From the cell containing the given text, extract its center point as (x, y) coordinate. 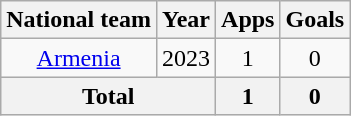
Apps (248, 20)
Goals (315, 20)
Total (108, 96)
2023 (186, 58)
Armenia (79, 58)
Year (186, 20)
National team (79, 20)
